Return [X, Y] of the center of cell containing provided text 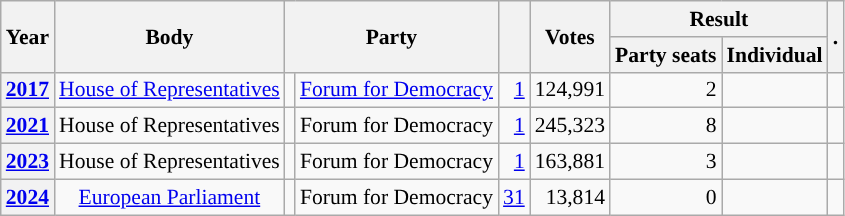
124,991 [570, 90]
3 [666, 162]
Individual [775, 55]
European Parliament [170, 197]
. [836, 36]
2023 [28, 162]
Body [170, 36]
8 [666, 126]
Year [28, 36]
31 [514, 197]
13,814 [570, 197]
Party [392, 36]
0 [666, 197]
Party seats [666, 55]
163,881 [570, 162]
Votes [570, 36]
245,323 [570, 126]
2017 [28, 90]
Result [719, 19]
2021 [28, 126]
2 [666, 90]
2024 [28, 197]
